For the text-containing cell, return its midpoint in [X, Y] coordinate format. 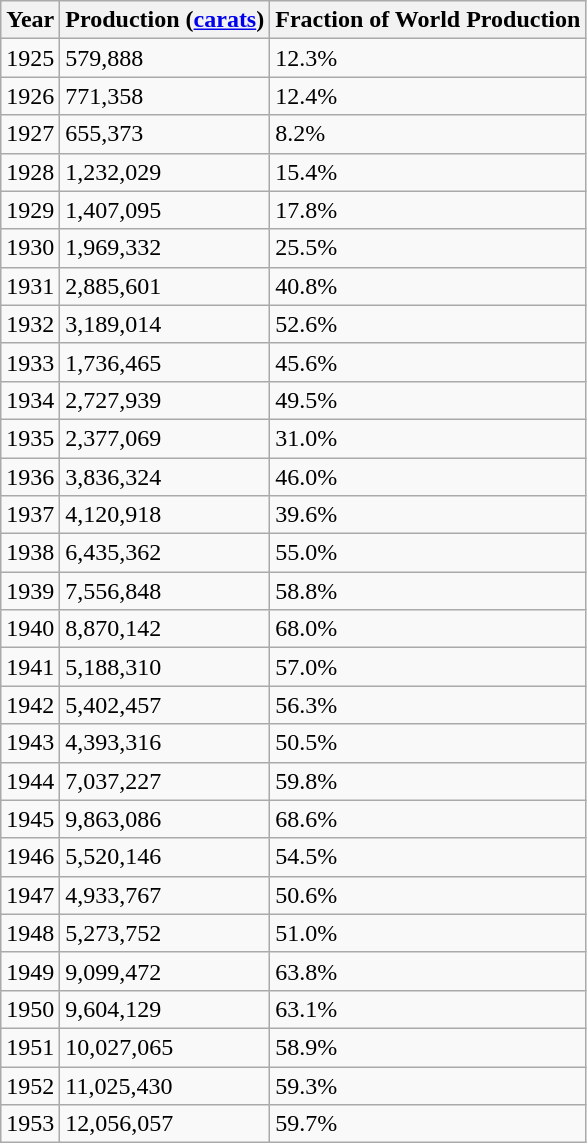
59.7% [428, 1124]
1952 [30, 1085]
1943 [30, 743]
58.8% [428, 591]
56.3% [428, 705]
1,232,029 [165, 172]
1953 [30, 1124]
68.6% [428, 819]
1947 [30, 895]
63.1% [428, 1009]
1949 [30, 971]
1933 [30, 362]
4,120,918 [165, 515]
Production (carats) [165, 20]
52.6% [428, 324]
1948 [30, 933]
1944 [30, 781]
49.5% [428, 400]
57.0% [428, 667]
59.8% [428, 781]
5,188,310 [165, 667]
25.5% [428, 248]
46.0% [428, 477]
54.5% [428, 857]
2,727,939 [165, 400]
45.6% [428, 362]
1932 [30, 324]
1,736,465 [165, 362]
1929 [30, 210]
17.8% [428, 210]
1941 [30, 667]
1927 [30, 134]
1939 [30, 591]
1936 [30, 477]
579,888 [165, 58]
50.5% [428, 743]
11,025,430 [165, 1085]
1,407,095 [165, 210]
8.2% [428, 134]
9,863,086 [165, 819]
6,435,362 [165, 553]
15.4% [428, 172]
1,969,332 [165, 248]
1951 [30, 1047]
1931 [30, 286]
3,836,324 [165, 477]
3,189,014 [165, 324]
50.6% [428, 895]
2,377,069 [165, 438]
8,870,142 [165, 629]
1930 [30, 248]
1935 [30, 438]
4,933,767 [165, 895]
40.8% [428, 286]
55.0% [428, 553]
9,099,472 [165, 971]
1928 [30, 172]
1946 [30, 857]
12.3% [428, 58]
771,358 [165, 96]
51.0% [428, 933]
1938 [30, 553]
9,604,129 [165, 1009]
7,556,848 [165, 591]
1950 [30, 1009]
63.8% [428, 971]
10,027,065 [165, 1047]
1925 [30, 58]
12.4% [428, 96]
2,885,601 [165, 286]
1926 [30, 96]
1942 [30, 705]
59.3% [428, 1085]
7,037,227 [165, 781]
39.6% [428, 515]
1937 [30, 515]
4,393,316 [165, 743]
58.9% [428, 1047]
1945 [30, 819]
5,520,146 [165, 857]
5,273,752 [165, 933]
68.0% [428, 629]
Fraction of World Production [428, 20]
31.0% [428, 438]
1940 [30, 629]
Year [30, 20]
655,373 [165, 134]
5,402,457 [165, 705]
1934 [30, 400]
12,056,057 [165, 1124]
